From the cell containing the given text, extract its center point as (X, Y) coordinate. 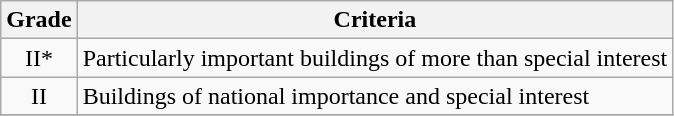
Grade (39, 20)
Criteria (375, 20)
II* (39, 58)
Buildings of national importance and special interest (375, 96)
II (39, 96)
Particularly important buildings of more than special interest (375, 58)
